Search for the cell housing the specified text and yield its (x, y) center coordinate. 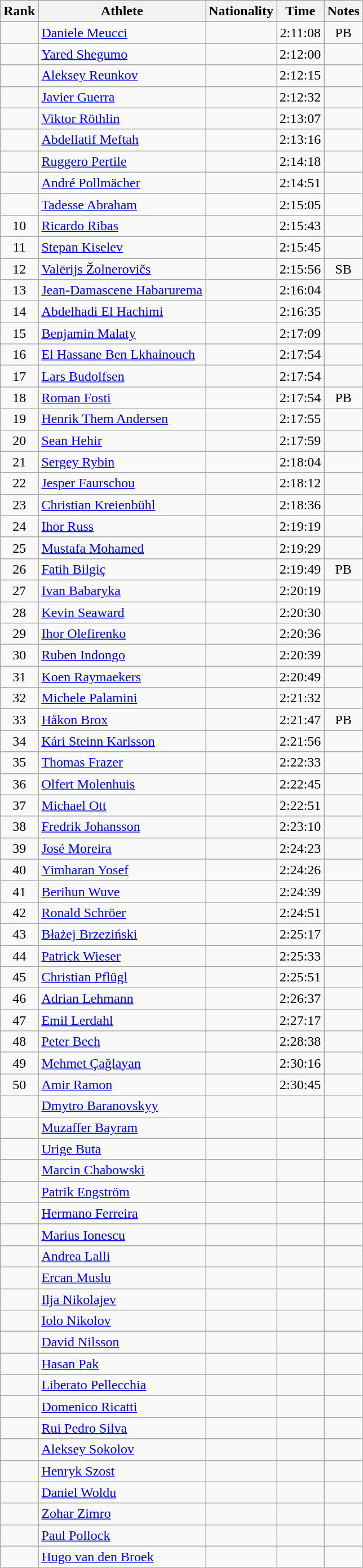
Ihor Olefirenko (122, 634)
2:24:39 (300, 891)
2:28:38 (300, 1042)
2:25:33 (300, 956)
Jesper Faurschou (122, 483)
2:24:51 (300, 913)
Peter Bech (122, 1042)
39 (19, 848)
Paul Pollock (122, 1535)
Ruggero Pertile (122, 161)
Urige Buta (122, 1149)
31 (19, 677)
49 (19, 1063)
2:14:18 (300, 161)
2:16:04 (300, 290)
2:20:30 (300, 612)
Fatih Bilgiç (122, 569)
13 (19, 290)
36 (19, 784)
40 (19, 870)
Aleksey Sokolov (122, 1450)
2:12:00 (300, 54)
Henryk Szost (122, 1471)
Ilja Nikolajev (122, 1299)
Abdellatif Meftah (122, 140)
Nationality (241, 11)
Patrick Wieser (122, 956)
Zohar Zimro (122, 1514)
48 (19, 1042)
24 (19, 526)
Christian Kreienbühl (122, 505)
El Hassane Ben Lkhainouch (122, 355)
Ruben Indongo (122, 655)
Emil Lerdahl (122, 1020)
35 (19, 763)
Yared Shegumo (122, 54)
Ronald Schröer (122, 913)
20 (19, 441)
2:30:45 (300, 1085)
2:25:51 (300, 977)
Time (300, 11)
Athlete (122, 11)
2:15:56 (300, 269)
Fredrik Johansson (122, 827)
Stepan Kiselev (122, 247)
2:23:10 (300, 827)
Kevin Seaward (122, 612)
2:26:37 (300, 999)
25 (19, 548)
Ricardo Ribas (122, 226)
12 (19, 269)
19 (19, 419)
Domenico Ricatti (122, 1407)
37 (19, 805)
Patrik Engström (122, 1192)
Muzaffer Bayram (122, 1127)
2:18:36 (300, 505)
Abdelhadi El Hachimi (122, 312)
28 (19, 612)
2:17:09 (300, 333)
2:27:17 (300, 1020)
26 (19, 569)
45 (19, 977)
29 (19, 634)
2:13:16 (300, 140)
32 (19, 698)
22 (19, 483)
Liberato Pellecchia (122, 1385)
30 (19, 655)
Christian Pflügl (122, 977)
Iolo Nikolov (122, 1321)
Daniele Meucci (122, 33)
Marcin Chabowski (122, 1170)
Viktor Röthlin (122, 118)
2:14:51 (300, 183)
33 (19, 720)
18 (19, 398)
47 (19, 1020)
Sergey Rybin (122, 462)
42 (19, 913)
21 (19, 462)
2:18:04 (300, 462)
2:15:05 (300, 204)
2:20:39 (300, 655)
Amir Ramon (122, 1085)
Kári Steinn Karlsson (122, 741)
15 (19, 333)
2:21:32 (300, 698)
Andrea Lalli (122, 1256)
Lars Budolfsen (122, 376)
Ercan Muslu (122, 1278)
10 (19, 226)
23 (19, 505)
Hermano Ferreira (122, 1213)
2:12:15 (300, 76)
Benjamin Malaty (122, 333)
Javier Guerra (122, 97)
2:22:33 (300, 763)
Roman Fosti (122, 398)
Tadesse Abraham (122, 204)
Aleksey Reunkov (122, 76)
2:16:35 (300, 312)
David Nilsson (122, 1342)
2:22:51 (300, 805)
Thomas Frazer (122, 763)
Mehmet Çağlayan (122, 1063)
2:20:49 (300, 677)
17 (19, 376)
2:17:55 (300, 419)
Michele Palamini (122, 698)
Sean Hehir (122, 441)
André Pollmächer (122, 183)
Ivan Babaryka (122, 591)
2:20:36 (300, 634)
Berihun Wuve (122, 891)
2:20:19 (300, 591)
11 (19, 247)
14 (19, 312)
2:30:16 (300, 1063)
2:24:23 (300, 848)
Olfert Molenhuis (122, 784)
38 (19, 827)
Dmytro Baranovskyy (122, 1106)
Valērijs Žolnerovičs (122, 269)
27 (19, 591)
34 (19, 741)
Adrian Lehmann (122, 999)
Daniel Woldu (122, 1492)
2:19:49 (300, 569)
2:22:45 (300, 784)
41 (19, 891)
44 (19, 956)
José Moreira (122, 848)
Michael Ott (122, 805)
Mustafa Mohamed (122, 548)
2:12:32 (300, 97)
Håkon Brox (122, 720)
2:18:12 (300, 483)
SB (343, 269)
Koen Raymaekers (122, 677)
2:15:45 (300, 247)
Rui Pedro Silva (122, 1428)
Ihor Russ (122, 526)
50 (19, 1085)
Yimharan Yosef (122, 870)
43 (19, 934)
2:19:29 (300, 548)
46 (19, 999)
2:15:43 (300, 226)
2:19:19 (300, 526)
Jean-Damascene Habarurema (122, 290)
Błażej Brzeziński (122, 934)
Hugo van den Broek (122, 1557)
2:21:56 (300, 741)
2:25:17 (300, 934)
2:21:47 (300, 720)
Rank (19, 11)
Notes (343, 11)
Hasan Pak (122, 1364)
16 (19, 355)
Marius Ionescu (122, 1235)
2:24:26 (300, 870)
2:11:08 (300, 33)
Henrik Them Andersen (122, 419)
2:13:07 (300, 118)
2:17:59 (300, 441)
